Provide the [X, Y] coordinate of the cell's center where the given text is located.  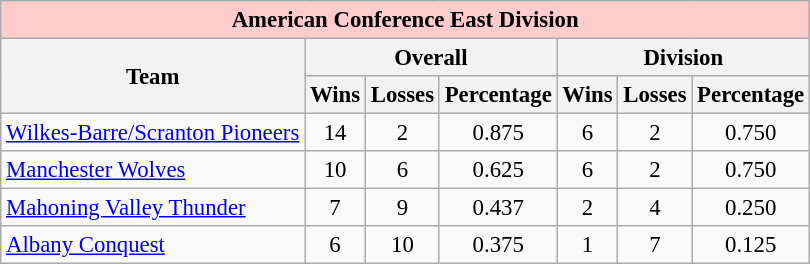
0.125 [751, 245]
Team [153, 76]
Albany Conquest [153, 245]
Manchester Wolves [153, 170]
Mahoning Valley Thunder [153, 208]
0.875 [498, 133]
Division [683, 58]
0.437 [498, 208]
1 [588, 245]
9 [402, 208]
0.375 [498, 245]
4 [655, 208]
Wilkes-Barre/Scranton Pioneers [153, 133]
Overall [431, 58]
0.250 [751, 208]
American Conference East Division [406, 20]
0.625 [498, 170]
14 [336, 133]
